Locate the cell with the specified text and output its [X, Y] center coordinate. 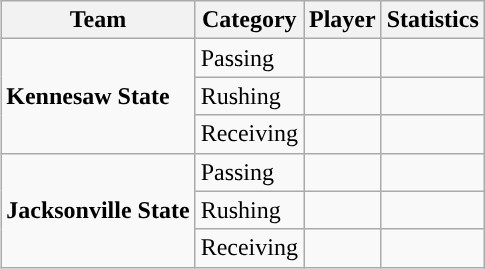
Team [98, 20]
Player [343, 20]
Jacksonville State [98, 210]
Statistics [432, 20]
Kennesaw State [98, 96]
Category [249, 20]
